Extract the (X, Y) coordinate from the center of the cell holding the provided text.  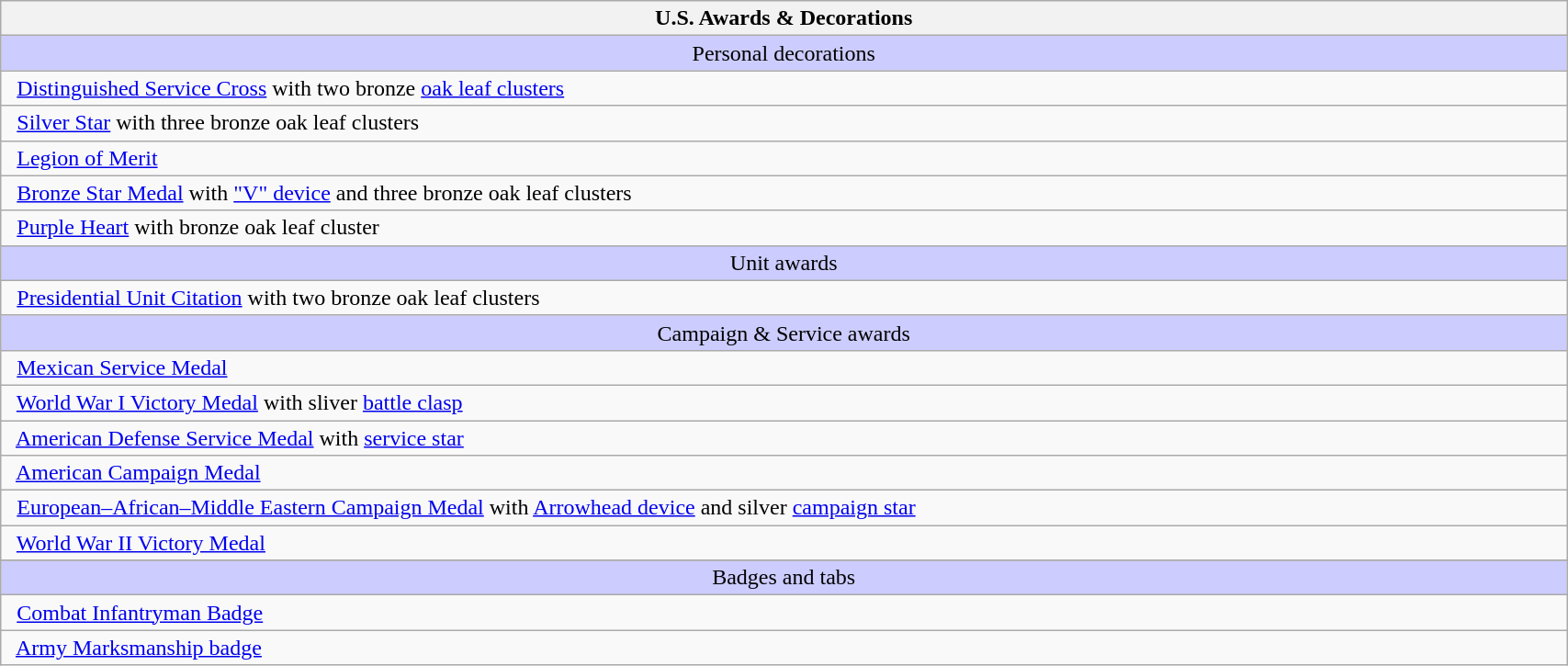
Campaign & Service awards (784, 333)
Bronze Star Medal with "V" device and three bronze oak leaf clusters (784, 193)
American Campaign Medal (784, 473)
Mexican Service Medal (784, 367)
American Defense Service Medal with service star (784, 438)
Badges and tabs (784, 578)
U.S. Awards & Decorations (784, 18)
World War II Victory Medal (784, 543)
Combat Infantryman Badge (784, 613)
Army Marksmanship badge (784, 648)
European–African–Middle Eastern Campaign Medal with Arrowhead device and silver campaign star (784, 508)
Distinguished Service Cross with two bronze oak leaf clusters (784, 88)
Legion of Merit (784, 158)
Unit awards (784, 263)
Silver Star with three bronze oak leaf clusters (784, 123)
Personal decorations (784, 53)
Purple Heart with bronze oak leaf cluster (784, 228)
Presidential Unit Citation with two bronze oak leaf clusters (784, 298)
World War I Victory Medal with sliver battle clasp (784, 402)
